Locate the cell with the specified text and output its [X, Y] center coordinate. 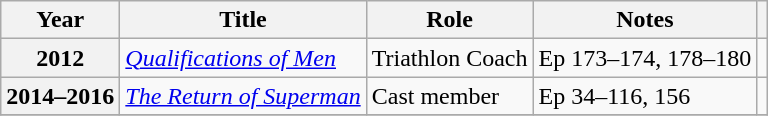
The Return of Superman [243, 96]
Year [60, 20]
Ep 173–174, 178–180 [645, 58]
Notes [645, 20]
Ep 34–116, 156 [645, 96]
Role [450, 20]
Title [243, 20]
Cast member [450, 96]
Triathlon Coach [450, 58]
2012 [60, 58]
Qualifications of Men [243, 58]
2014–2016 [60, 96]
